For the text-containing cell, return its midpoint in [x, y] coordinate format. 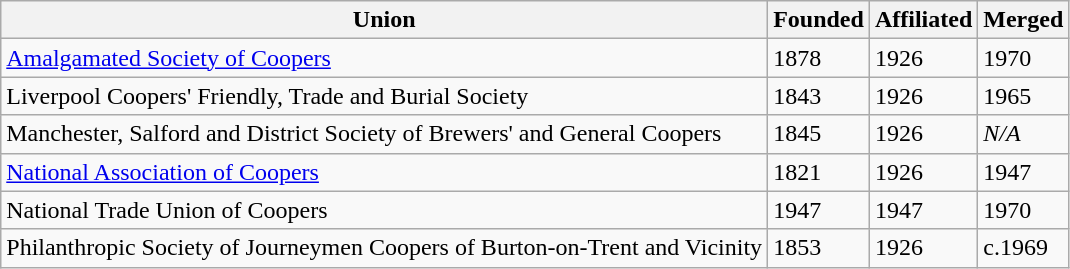
c.1969 [1024, 248]
Manchester, Salford and District Society of Brewers' and General Coopers [384, 134]
1965 [1024, 96]
Merged [1024, 20]
Union [384, 20]
Philanthropic Society of Journeymen Coopers of Burton-on-Trent and Vicinity [384, 248]
National Trade Union of Coopers [384, 210]
Liverpool Coopers' Friendly, Trade and Burial Society [384, 96]
1843 [819, 96]
Affiliated [923, 20]
N/A [1024, 134]
1853 [819, 248]
1878 [819, 58]
National Association of Coopers [384, 172]
Founded [819, 20]
1845 [819, 134]
Amalgamated Society of Coopers [384, 58]
1821 [819, 172]
